Detect which cell encompasses the target text, then output its (X, Y) center coordinate. 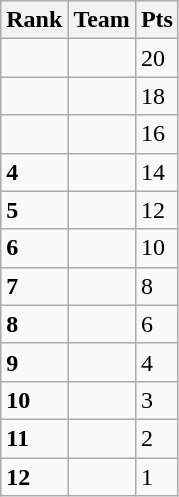
Pts (156, 20)
18 (156, 96)
7 (34, 286)
16 (156, 134)
3 (156, 400)
2 (156, 438)
Team (102, 20)
5 (34, 210)
9 (34, 362)
Rank (34, 20)
14 (156, 172)
1 (156, 477)
20 (156, 58)
11 (34, 438)
